Locate the cell with the specified text and output its (x, y) center coordinate. 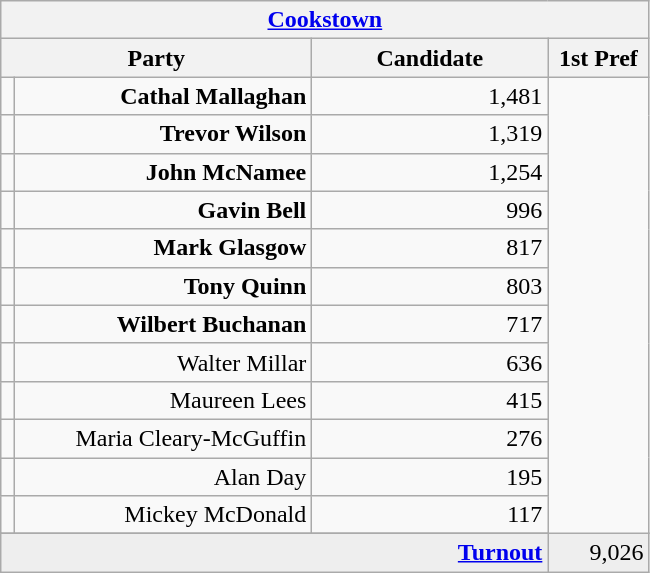
1,319 (430, 134)
Gavin Bell (162, 210)
Mark Glasgow (162, 248)
1,254 (430, 172)
195 (430, 477)
Mickey McDonald (162, 515)
Tony Quinn (162, 286)
Maureen Lees (162, 400)
803 (430, 286)
Walter Millar (162, 362)
9,026 (598, 553)
415 (430, 400)
Trevor Wilson (162, 134)
Wilbert Buchanan (162, 324)
Maria Cleary-McGuffin (162, 438)
276 (430, 438)
Party (156, 58)
996 (430, 210)
John McNamee (162, 172)
Cathal Mallaghan (162, 96)
Alan Day (162, 477)
817 (430, 248)
636 (430, 362)
1st Pref (598, 58)
Candidate (430, 58)
Cookstown (325, 20)
Turnout (274, 553)
117 (430, 515)
717 (430, 324)
1,481 (430, 96)
